Scan for the cell matching the given text and deliver its [X, Y] coordinate at center. 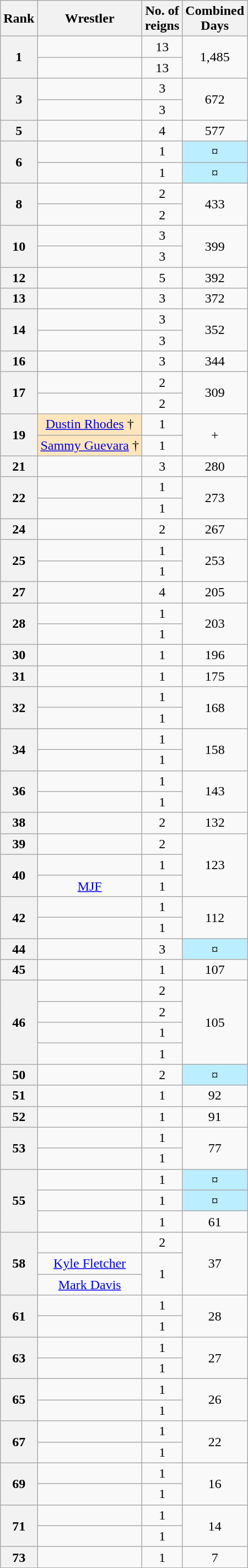
203 [215, 624]
21 [19, 466]
77 [215, 1148]
30 [19, 655]
31 [19, 676]
309 [215, 393]
44 [19, 949]
577 [215, 131]
91 [215, 1117]
25 [19, 561]
112 [215, 917]
36 [19, 791]
267 [215, 529]
10 [19, 246]
Rank [19, 19]
17 [19, 393]
92 [215, 1096]
65 [19, 1400]
38 [19, 823]
58 [19, 1263]
672 [215, 99]
51 [19, 1096]
19 [19, 435]
1,485 [215, 57]
50 [19, 1075]
7 [215, 1557]
37 [215, 1263]
168 [215, 708]
42 [19, 917]
158 [215, 750]
67 [19, 1442]
32 [19, 708]
40 [19, 875]
105 [215, 1022]
52 [19, 1117]
Kyle Fletcher [90, 1263]
69 [19, 1484]
175 [215, 676]
Dustin Rhodes † [90, 424]
344 [215, 362]
143 [215, 791]
34 [19, 750]
205 [215, 592]
399 [215, 246]
280 [215, 466]
+ [215, 435]
273 [215, 498]
107 [215, 970]
45 [19, 970]
8 [19, 204]
6 [19, 162]
352 [215, 330]
53 [19, 1148]
372 [215, 299]
26 [215, 1400]
No. ofreigns [162, 19]
392 [215, 277]
MJF [90, 886]
12 [19, 277]
123 [215, 865]
196 [215, 655]
46 [19, 1022]
71 [19, 1526]
24 [19, 529]
73 [19, 1557]
Sammy Guevara † [90, 445]
132 [215, 823]
39 [19, 844]
55 [19, 1200]
Mark Davis [90, 1285]
253 [215, 561]
63 [19, 1358]
CombinedDays [215, 19]
433 [215, 204]
Wrestler [90, 19]
